Capture the cell that displays the provided text and extract its [X, Y] central coordinate. 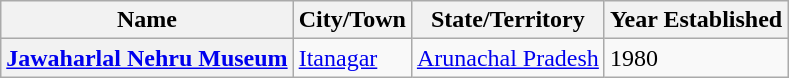
1980 [696, 58]
Name [147, 20]
Itanagar [352, 58]
Year Established [696, 20]
Jawaharlal Nehru Museum [147, 58]
State/Territory [508, 20]
City/Town [352, 20]
Arunachal Pradesh [508, 58]
